Pinpoint the cell where the given text exists, returning its (X, Y) midpoint coordinate. 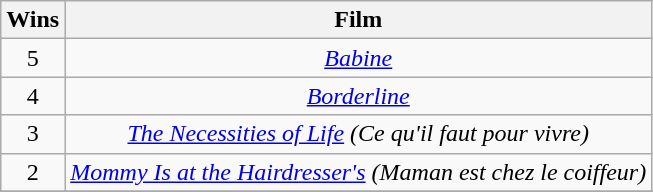
2 (33, 172)
4 (33, 96)
3 (33, 134)
Babine (358, 58)
Mommy Is at the Hairdresser's (Maman est chez le coiffeur) (358, 172)
Borderline (358, 96)
Wins (33, 20)
5 (33, 58)
Film (358, 20)
The Necessities of Life (Ce qu'il faut pour vivre) (358, 134)
